Find where the given text appears and provide that cell's center as (X, Y) coordinate. 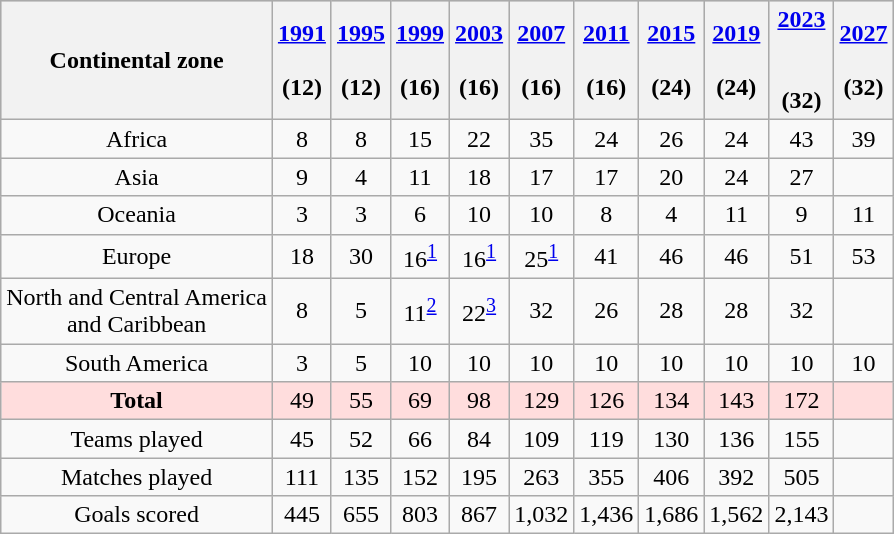
172 (802, 401)
445 (302, 515)
Matches played (137, 477)
355 (606, 477)
27 (802, 177)
49 (302, 401)
45 (302, 439)
6 (420, 215)
North and Central Americaand Caribbean (137, 312)
867 (480, 515)
2007(16) (542, 60)
20 (672, 177)
130 (672, 439)
66 (420, 439)
2023(32) (802, 60)
2027(32) (864, 60)
53 (864, 256)
51 (802, 256)
35 (542, 139)
129 (542, 401)
Continental zone (137, 60)
155 (802, 439)
135 (360, 477)
111 (302, 477)
55 (360, 401)
2015(24) (672, 60)
1,032 (542, 515)
136 (736, 439)
655 (360, 515)
15 (420, 139)
84 (480, 439)
39 (864, 139)
Total (137, 401)
98 (480, 401)
392 (736, 477)
1999(16) (420, 60)
406 (672, 477)
1,436 (606, 515)
Europe (137, 256)
Teams played (137, 439)
Africa (137, 139)
69 (420, 401)
2,143 (802, 515)
134 (672, 401)
52 (360, 439)
195 (480, 477)
Goals scored (137, 515)
2011(16) (606, 60)
30 (360, 256)
505 (802, 477)
1,562 (736, 515)
1991(12) (302, 60)
152 (420, 477)
2019(24) (736, 60)
43 (802, 139)
119 (606, 439)
126 (606, 401)
109 (542, 439)
223 (480, 312)
1,686 (672, 515)
Oceania (137, 215)
22 (480, 139)
2003(16) (480, 60)
263 (542, 477)
South America (137, 363)
Asia (137, 177)
803 (420, 515)
251 (542, 256)
1995(12) (360, 60)
41 (606, 256)
143 (736, 401)
112 (420, 312)
